Capture the cell that displays the provided text and extract its [x, y] central coordinate. 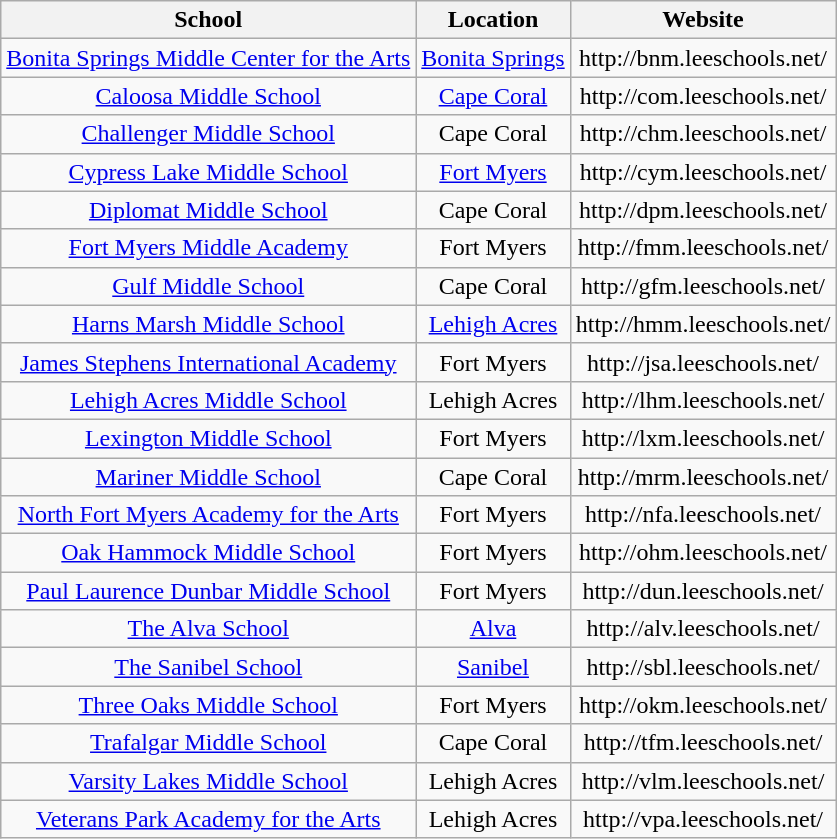
http://hmm.leeschools.net/ [703, 324]
Caloosa Middle School [208, 96]
Veterans Park Academy for the Arts [208, 819]
http://dun.leeschools.net/ [703, 591]
Trafalgar Middle School [208, 743]
The Sanibel School [208, 667]
http://jsa.leeschools.net/ [703, 362]
http://cym.leeschools.net/ [703, 172]
Mariner Middle School [208, 477]
The Alva School [208, 629]
http://gfm.leeschools.net/ [703, 286]
http://lhm.leeschools.net/ [703, 400]
http://nfa.leeschools.net/ [703, 515]
Location [493, 20]
http://bnm.leeschools.net/ [703, 58]
Harns Marsh Middle School [208, 324]
North Fort Myers Academy for the Arts [208, 515]
http://okm.leeschools.net/ [703, 705]
http://tfm.leeschools.net/ [703, 743]
Challenger Middle School [208, 134]
Diplomat Middle School [208, 210]
Varsity Lakes Middle School [208, 781]
Sanibel [493, 667]
http://alv.leeschools.net/ [703, 629]
http://ohm.leeschools.net/ [703, 553]
http://fmm.leeschools.net/ [703, 248]
Bonita Springs Middle Center for the Arts [208, 58]
Three Oaks Middle School [208, 705]
http://chm.leeschools.net/ [703, 134]
http://sbl.leeschools.net/ [703, 667]
Paul Laurence Dunbar Middle School [208, 591]
Cypress Lake Middle School [208, 172]
Fort Myers Middle Academy [208, 248]
Bonita Springs [493, 58]
Oak Hammock Middle School [208, 553]
Gulf Middle School [208, 286]
http://lxm.leeschools.net/ [703, 438]
Alva [493, 629]
School [208, 20]
http://mrm.leeschools.net/ [703, 477]
http://vlm.leeschools.net/ [703, 781]
James Stephens International Academy [208, 362]
http://vpa.leeschools.net/ [703, 819]
http://dpm.leeschools.net/ [703, 210]
Lexington Middle School [208, 438]
http://com.leeschools.net/ [703, 96]
Lehigh Acres Middle School [208, 400]
Website [703, 20]
